Return the [x, y] coordinate for the center point of the cell that contains the specified text.  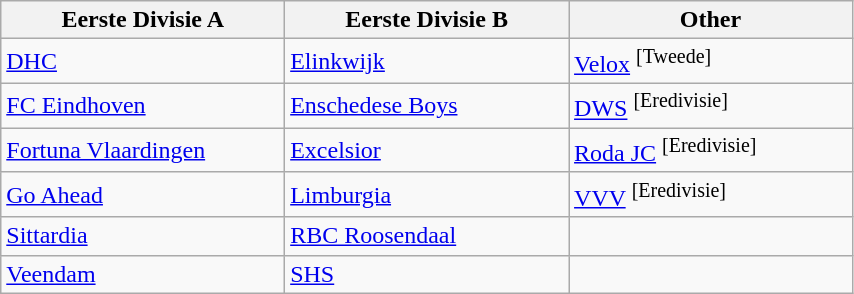
Velox [Tweede] [711, 62]
SHS [427, 274]
Excelsior [427, 150]
Enschedese Boys [427, 106]
Veendam [143, 274]
Other [711, 20]
Elinkwijk [427, 62]
VVV [Eredivisie] [711, 194]
FC Eindhoven [143, 106]
Sittardia [143, 236]
DHC [143, 62]
DWS [Eredivisie] [711, 106]
Go Ahead [143, 194]
Eerste Divisie B [427, 20]
Roda JC [Eredivisie] [711, 150]
Fortuna Vlaardingen [143, 150]
Eerste Divisie A [143, 20]
Limburgia [427, 194]
RBC Roosendaal [427, 236]
